From the cell containing the given text, extract its center point as (x, y) coordinate. 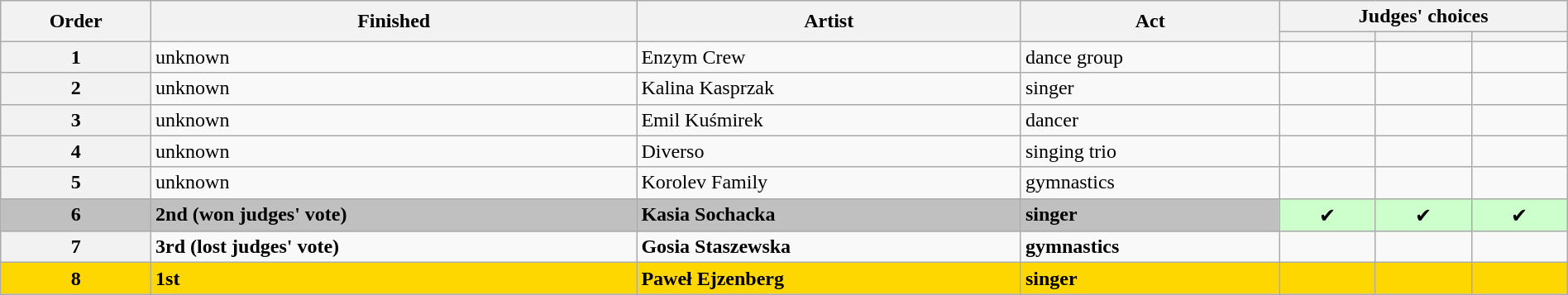
dancer (1150, 120)
3 (76, 120)
Gosia Staszewska (829, 247)
Korolev Family (829, 183)
singing trio (1150, 151)
8 (76, 278)
1 (76, 57)
Order (76, 21)
dance group (1150, 57)
7 (76, 247)
6 (76, 215)
1st (394, 278)
2nd (won judges' vote) (394, 215)
Diverso (829, 151)
Kalina Kasprzak (829, 88)
Act (1150, 21)
Kasia Sochacka (829, 215)
Artist (829, 21)
3rd (lost judges' vote) (394, 247)
Enzym Crew (829, 57)
5 (76, 183)
Paweł Ejzenberg (829, 278)
4 (76, 151)
Judges' choices (1423, 17)
2 (76, 88)
Finished (394, 21)
Emil Kuśmirek (829, 120)
